Provide the [x, y] coordinate of the cell's center where the given text is located.  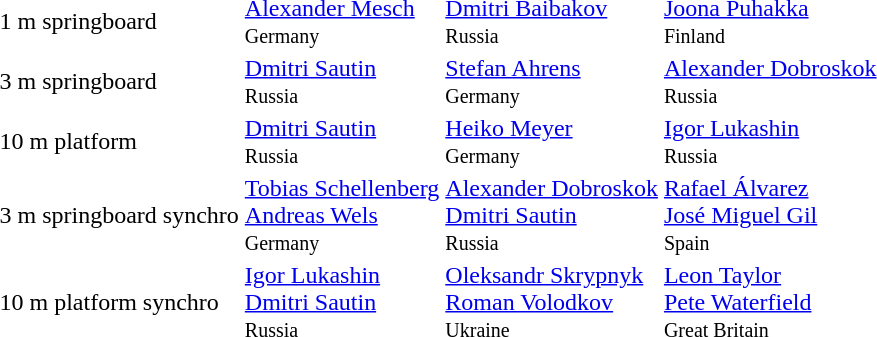
Stefan AhrensGermany [552, 82]
Tobias SchellenbergAndreas WelsGermany [342, 215]
Heiko MeyerGermany [552, 142]
Alexander DobroskokDmitri SautinRussia [552, 215]
